Find where the given text appears and provide that cell's center as (x, y) coordinate. 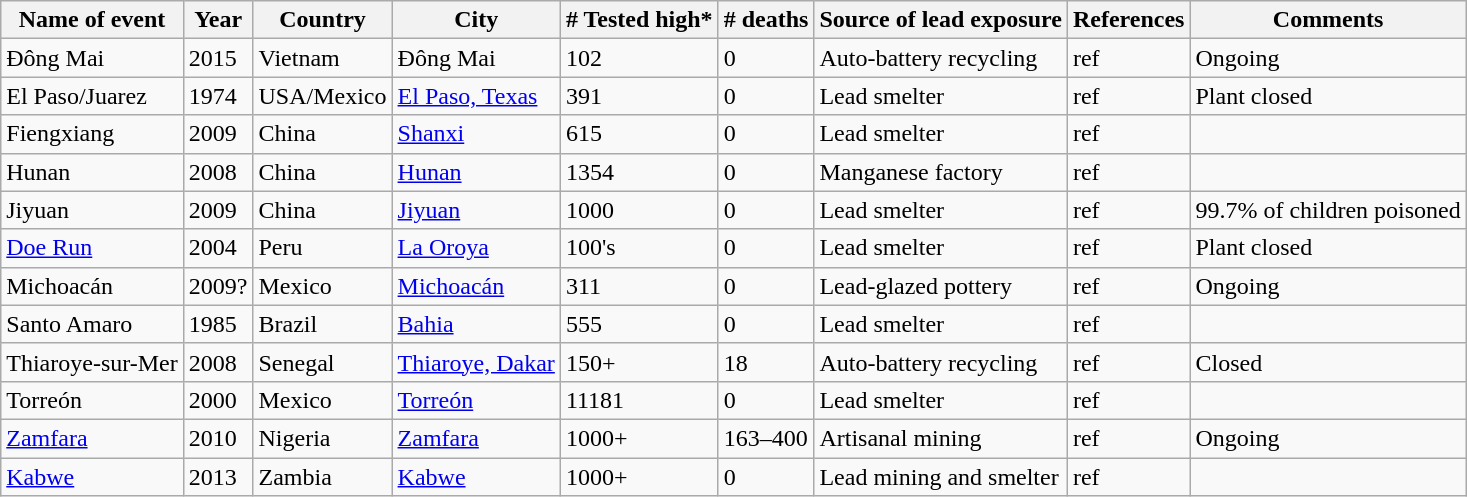
1974 (218, 96)
2004 (218, 248)
La Oroya (476, 248)
99.7% of children poisoned (1328, 210)
USA/Mexico (322, 96)
11181 (639, 400)
Country (322, 20)
1354 (639, 172)
Doe Run (92, 248)
102 (639, 58)
Artisanal mining (941, 438)
Zambia (322, 477)
Source of lead exposure (941, 20)
Thiaroye, Dakar (476, 362)
Comments (1328, 20)
Shanxi (476, 134)
Vietnam (322, 58)
Lead-glazed pottery (941, 286)
City (476, 20)
Lead mining and smelter (941, 477)
Closed (1328, 362)
Manganese factory (941, 172)
615 (639, 134)
Nigeria (322, 438)
Year (218, 20)
150+ (639, 362)
555 (639, 324)
311 (639, 286)
2015 (218, 58)
2009? (218, 286)
Senegal (322, 362)
Peru (322, 248)
# deaths (766, 20)
2000 (218, 400)
2010 (218, 438)
1985 (218, 324)
El Paso/Juarez (92, 96)
Fiengxiang (92, 134)
Bahia (476, 324)
Brazil (322, 324)
Santo Amaro (92, 324)
El Paso, Texas (476, 96)
163–400 (766, 438)
References (1128, 20)
100's (639, 248)
Thiaroye-sur-Mer (92, 362)
2013 (218, 477)
18 (766, 362)
Name of event (92, 20)
391 (639, 96)
1000 (639, 210)
# Tested high* (639, 20)
